Extract the (X, Y) coordinate from the center of the cell holding the provided text.  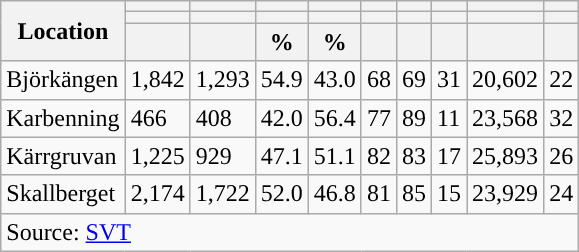
82 (378, 156)
77 (378, 118)
89 (414, 118)
81 (378, 194)
17 (448, 156)
466 (158, 118)
Karbenning (63, 118)
68 (378, 80)
24 (562, 194)
1,722 (222, 194)
408 (222, 118)
47.1 (282, 156)
15 (448, 194)
Location (63, 31)
23,929 (506, 194)
929 (222, 156)
31 (448, 80)
20,602 (506, 80)
52.0 (282, 194)
Source: SVT (290, 232)
85 (414, 194)
83 (414, 156)
23,568 (506, 118)
43.0 (334, 80)
32 (562, 118)
51.1 (334, 156)
1,842 (158, 80)
1,225 (158, 156)
2,174 (158, 194)
Kärrgruvan (63, 156)
Skallberget (63, 194)
11 (448, 118)
26 (562, 156)
56.4 (334, 118)
1,293 (222, 80)
69 (414, 80)
Björkängen (63, 80)
42.0 (282, 118)
54.9 (282, 80)
25,893 (506, 156)
22 (562, 80)
46.8 (334, 194)
